Identify which cell holds the provided text, then report its [X, Y] central coordinate. 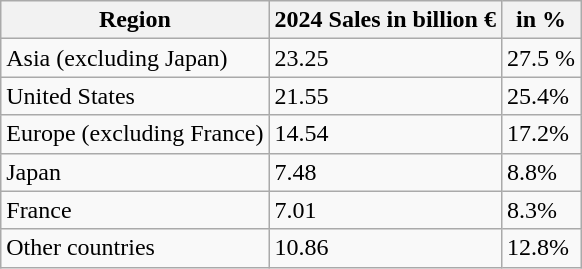
Other countries [135, 248]
Europe (excluding France) [135, 134]
7.48 [385, 172]
14.54 [385, 134]
2024 Sales in billion € [385, 20]
France [135, 210]
Japan [135, 172]
in % [540, 20]
8.3% [540, 210]
10.86 [385, 248]
23.25 [385, 58]
12.8% [540, 248]
Asia (excluding Japan) [135, 58]
United States [135, 96]
25.4% [540, 96]
21.55 [385, 96]
8.8% [540, 172]
27.5 % [540, 58]
Region [135, 20]
17.2% [540, 134]
7.01 [385, 210]
